For the text-containing cell, return its midpoint in [x, y] coordinate format. 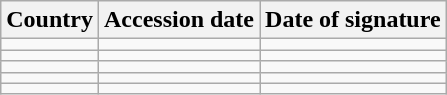
Accession date [178, 20]
Country [50, 20]
Date of signature [354, 20]
